Identify which cell holds the provided text, then report its [X, Y] central coordinate. 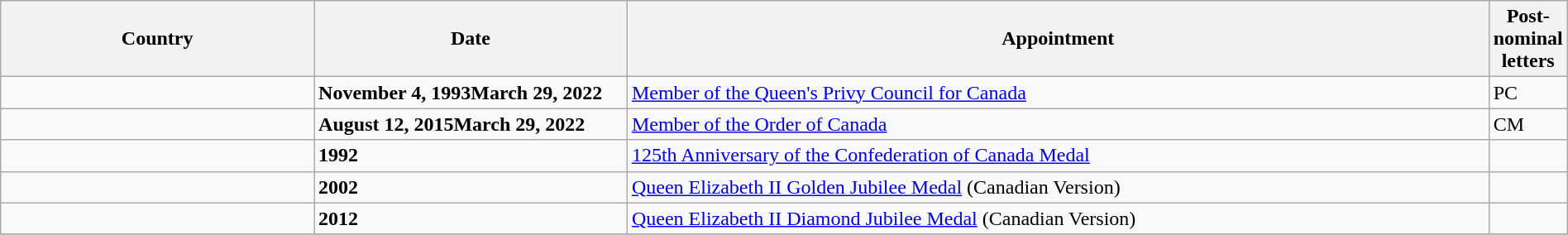
125th Anniversary of the Confederation of Canada Medal [1058, 156]
2012 [471, 218]
Post-nominal letters [1528, 39]
Member of the Queen's Privy Council for Canada [1058, 93]
CM [1528, 124]
Member of the Order of Canada [1058, 124]
1992 [471, 156]
Country [157, 39]
2002 [471, 187]
Queen Elizabeth II Golden Jubilee Medal (Canadian Version) [1058, 187]
Queen Elizabeth II Diamond Jubilee Medal (Canadian Version) [1058, 218]
Appointment [1058, 39]
August 12, 2015March 29, 2022 [471, 124]
November 4, 1993March 29, 2022 [471, 93]
Date [471, 39]
PC [1528, 93]
